Determine the [X, Y] coordinate at the center of the cell enclosing the given text.  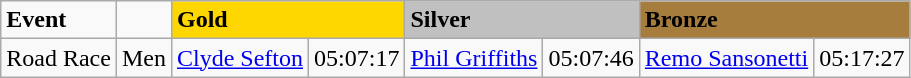
Gold [288, 20]
Clyde Sefton [240, 58]
Men [144, 58]
Silver [522, 20]
Remo Sansonetti [726, 58]
05:17:27 [862, 58]
05:07:46 [591, 58]
Event [59, 20]
Bronze [774, 20]
Phil Griffiths [474, 58]
Road Race [59, 58]
05:07:17 [357, 58]
